Pinpoint the cell where the given text exists, returning its (X, Y) midpoint coordinate. 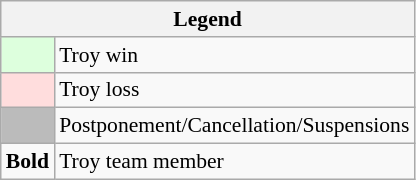
Troy team member (234, 162)
Legend (208, 19)
Bold (28, 162)
Troy loss (234, 90)
Troy win (234, 55)
Postponement/Cancellation/Suspensions (234, 126)
